Scan for the cell matching the given text and deliver its [x, y] coordinate at center. 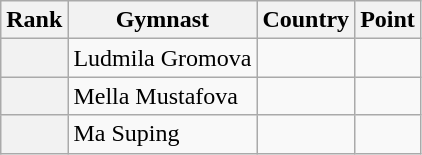
Ludmila Gromova [162, 58]
Rank [34, 20]
Point [388, 20]
Ma Suping [162, 134]
Gymnast [162, 20]
Country [306, 20]
Mella Mustafova [162, 96]
